From the cell containing the given text, extract its center point as (X, Y) coordinate. 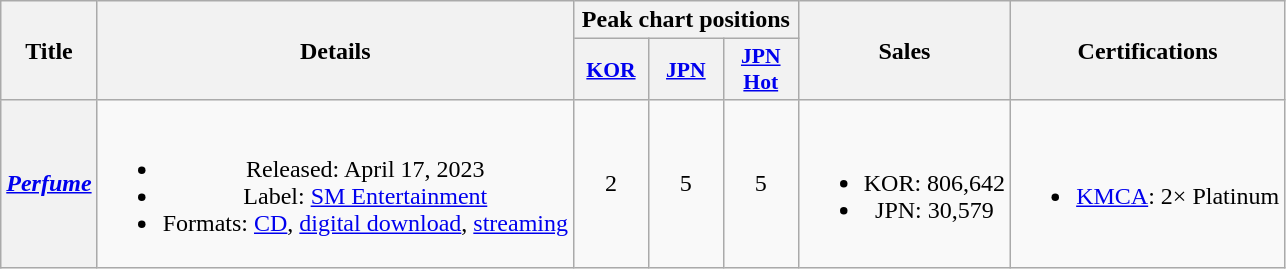
Released: April 17, 2023Label: SM EntertainmentFormats: CD, digital download, streaming (335, 184)
Perfume (49, 184)
Certifications (1148, 50)
KOR (610, 70)
KOR: 806,642JPN: 30,579 (904, 184)
Sales (904, 50)
Title (49, 50)
KMCA: 2× Platinum (1148, 184)
2 (610, 184)
JPN (686, 70)
Details (335, 50)
JPNHot (760, 70)
Peak chart positions (686, 20)
